Scan for the cell matching the given text and deliver its (x, y) coordinate at center. 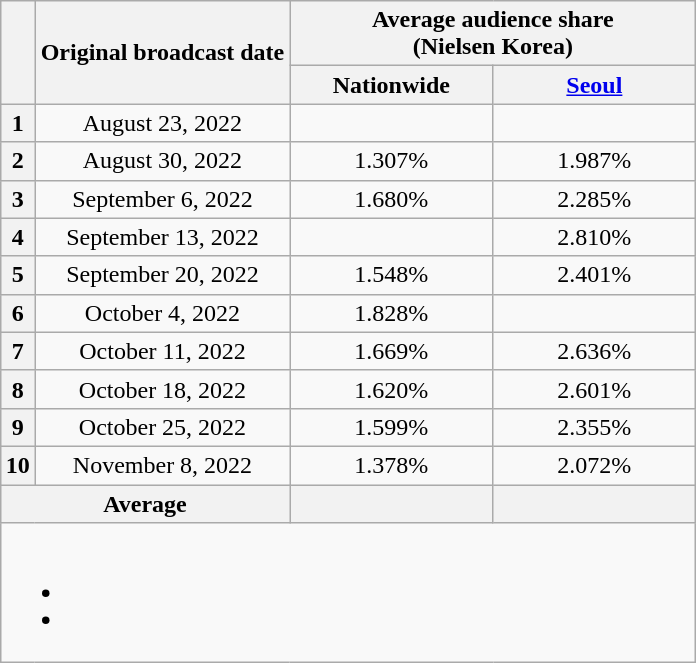
4 (18, 237)
2.810% (594, 237)
2.636% (594, 351)
10 (18, 465)
October 11, 2022 (162, 351)
3 (18, 199)
8 (18, 389)
Average audience share(Nielsen Korea) (493, 34)
Original broadcast date (162, 52)
2.072% (594, 465)
1.669% (392, 351)
September 20, 2022 (162, 275)
2.601% (594, 389)
1.548% (392, 275)
1.378% (392, 465)
1.620% (392, 389)
2.285% (594, 199)
November 8, 2022 (162, 465)
September 13, 2022 (162, 237)
9 (18, 427)
6 (18, 313)
1.828% (392, 313)
1.599% (392, 427)
7 (18, 351)
October 4, 2022 (162, 313)
1 (18, 123)
2.401% (594, 275)
October 18, 2022 (162, 389)
1.680% (392, 199)
2.355% (594, 427)
Seoul (594, 85)
5 (18, 275)
1.307% (392, 161)
August 30, 2022 (162, 161)
1.987% (594, 161)
Nationwide (392, 85)
August 23, 2022 (162, 123)
October 25, 2022 (162, 427)
September 6, 2022 (162, 199)
Average (145, 503)
2 (18, 161)
